Return the [X, Y] coordinate for the center point of the cell that contains the specified text.  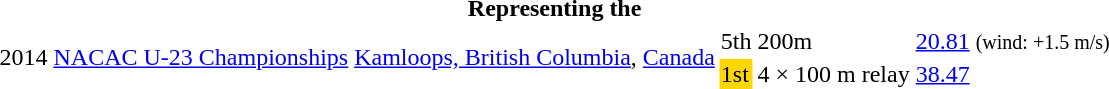
200m [834, 41]
Kamloops, British Columbia, Canada [535, 58]
1st [736, 74]
4 × 100 m relay [834, 74]
NACAC U-23 Championships [201, 58]
5th [736, 41]
